Return the [X, Y] coordinate for the center point of the cell that contains the specified text.  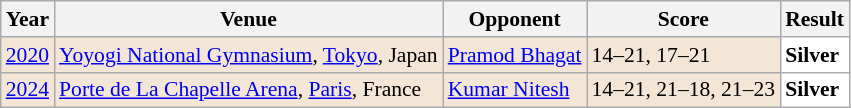
14–21, 21–18, 21–23 [683, 90]
Kumar Nitesh [515, 90]
14–21, 17–21 [683, 55]
2024 [28, 90]
Pramod Bhagat [515, 55]
Opponent [515, 19]
Result [814, 19]
Year [28, 19]
Porte de La Chapelle Arena, Paris, France [248, 90]
Venue [248, 19]
Score [683, 19]
Yoyogi National Gymnasium, Tokyo, Japan [248, 55]
2020 [28, 55]
